Locate the cell with the specified text and output its (x, y) center coordinate. 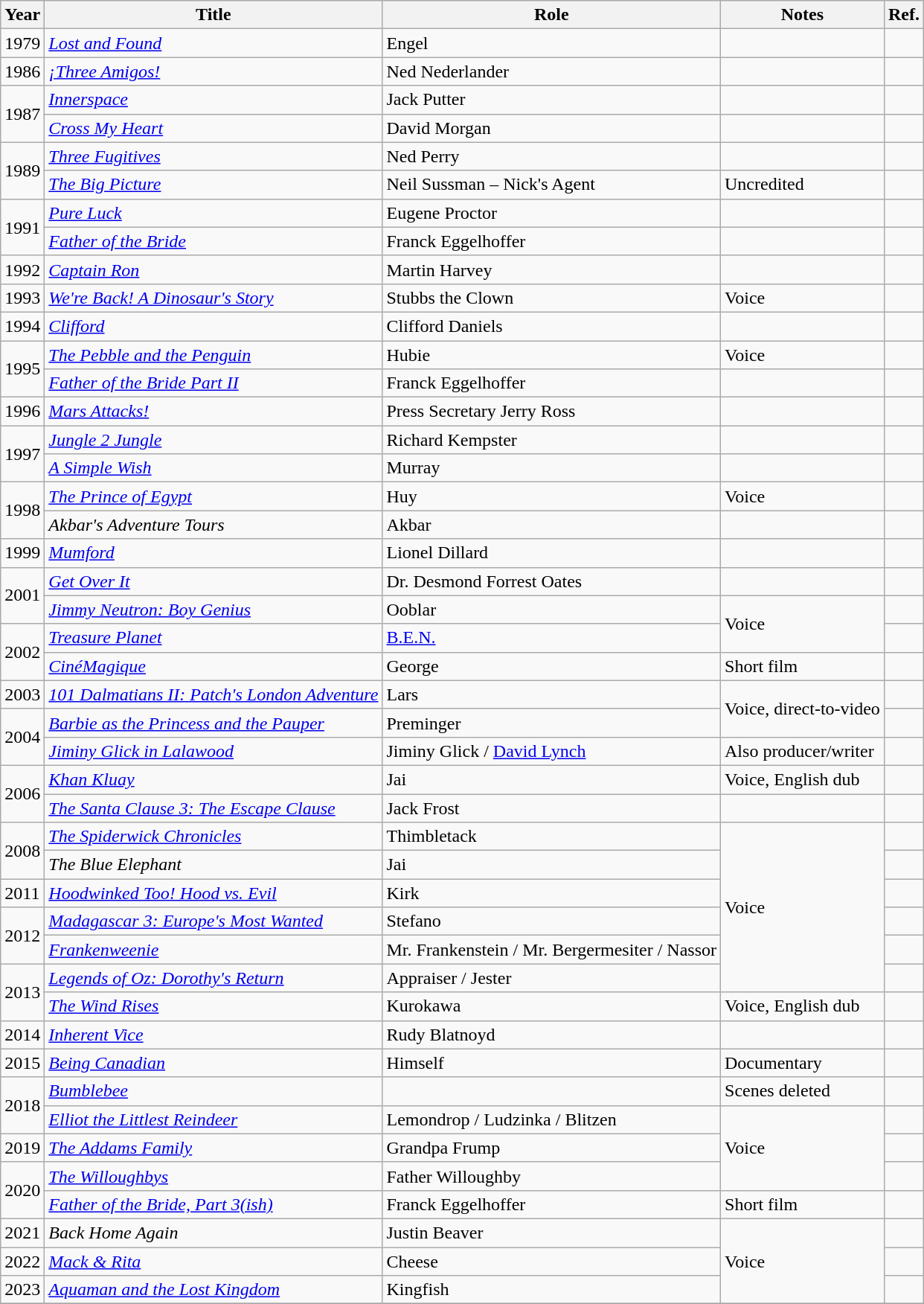
2020 (22, 1190)
2008 (22, 851)
CinéMagique (214, 666)
Mars Attacks! (214, 412)
101 Dalmatians II: Patch's London Adventure (214, 694)
2018 (22, 1105)
The Blue Elephant (214, 865)
Jack Putter (552, 100)
The Big Picture (214, 185)
Kingfish (552, 1290)
Lost and Found (214, 43)
Jimmy Neutron: Boy Genius (214, 610)
Ned Nederlander (552, 71)
Press Secretary Jerry Ross (552, 412)
Thimbletack (552, 837)
Ooblar (552, 610)
1994 (22, 326)
1997 (22, 454)
David Morgan (552, 128)
2001 (22, 595)
Kurokawa (552, 1006)
2019 (22, 1148)
2014 (22, 1035)
1995 (22, 369)
Lars (552, 694)
Martin Harvey (552, 269)
Documentary (803, 1063)
2022 (22, 1262)
Khan Kluay (214, 779)
Ned Perry (552, 156)
2021 (22, 1233)
B.E.N. (552, 638)
Hubie (552, 355)
Bumblebee (214, 1091)
Dr. Desmond Forrest Oates (552, 581)
1989 (22, 170)
Huy (552, 496)
Jungle 2 Jungle (214, 440)
The Spiderwick Chronicles (214, 837)
Mr. Frankenstein / Mr. Bergermesiter / Nassor (552, 950)
Voice, direct-to-video (803, 709)
The Prince of Egypt (214, 496)
1998 (22, 511)
Legends of Oz: Dorothy's Return (214, 978)
Three Fugitives (214, 156)
Father Willoughby (552, 1176)
Year (22, 15)
Preminger (552, 723)
2013 (22, 992)
2012 (22, 936)
Elliot the Littlest Reindeer (214, 1119)
Stefano (552, 921)
1996 (22, 412)
Mumford (214, 553)
Clifford Daniels (552, 326)
Madagascar 3: Europe's Most Wanted (214, 921)
The Pebble and the Penguin (214, 355)
Murray (552, 468)
Appraiser / Jester (552, 978)
1986 (22, 71)
Barbie as the Princess and the Pauper (214, 723)
2011 (22, 893)
1979 (22, 43)
Stubbs the Clown (552, 298)
2004 (22, 737)
Scenes deleted (803, 1091)
Inherent Vice (214, 1035)
Treasure Planet (214, 638)
Neil Sussman – Nick's Agent (552, 185)
Notes (803, 15)
Cross My Heart (214, 128)
Justin Beaver (552, 1233)
Captain Ron (214, 269)
Get Over It (214, 581)
Aquaman and the Lost Kingdom (214, 1290)
2006 (22, 793)
Eugene Proctor (552, 213)
Jiminy Glick / David Lynch (552, 751)
Back Home Again (214, 1233)
¡Three Amigos! (214, 71)
Uncredited (803, 185)
1992 (22, 269)
1991 (22, 227)
Title (214, 15)
Clifford (214, 326)
Grandpa Frump (552, 1148)
Akbar (552, 525)
Lionel Dillard (552, 553)
George (552, 666)
Hoodwinked Too! Hood vs. Evil (214, 893)
Role (552, 15)
Pure Luck (214, 213)
Father of the Bride Part II (214, 383)
Also producer/writer (803, 751)
The Wind Rises (214, 1006)
2023 (22, 1290)
Engel (552, 43)
Jack Frost (552, 808)
Lemondrop / Ludzinka / Blitzen (552, 1119)
Mack & Rita (214, 1262)
Jiminy Glick in Lalawood (214, 751)
2015 (22, 1063)
1999 (22, 553)
Father of the Bride (214, 241)
Frankenweenie (214, 950)
Richard Kempster (552, 440)
The Willoughbys (214, 1176)
Ref. (903, 15)
1993 (22, 298)
The Addams Family (214, 1148)
We're Back! A Dinosaur's Story (214, 298)
2003 (22, 694)
2002 (22, 652)
The Santa Clause 3: The Escape Clause (214, 808)
1987 (22, 114)
Akbar's Adventure Tours (214, 525)
Father of the Bride, Part 3(ish) (214, 1204)
A Simple Wish (214, 468)
Cheese (552, 1262)
Rudy Blatnoyd (552, 1035)
Kirk (552, 893)
Being Canadian (214, 1063)
Himself (552, 1063)
Innerspace (214, 100)
